Output the [X, Y] coordinate of the center of the cell containing the given text.  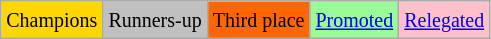
Relegated [444, 20]
Champions [52, 20]
Third place [258, 20]
Promoted [354, 20]
Runners-up [155, 20]
